Provide the [X, Y] coordinate of the cell's center where the given text is located.  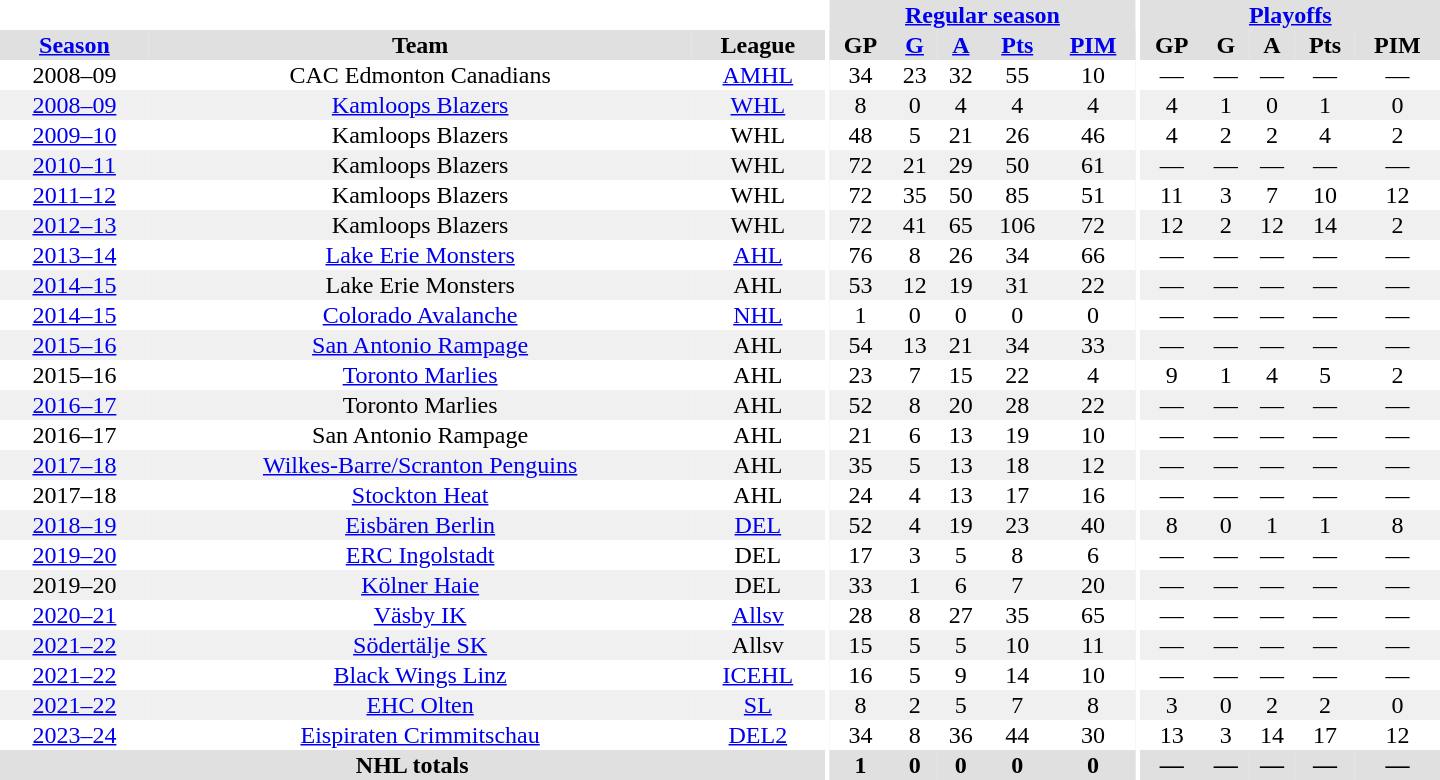
46 [1094, 135]
66 [1094, 255]
CAC Edmonton Canadians [420, 75]
2010–11 [74, 165]
31 [1018, 285]
54 [860, 345]
24 [860, 495]
Stockton Heat [420, 495]
29 [961, 165]
2020–21 [74, 615]
61 [1094, 165]
ICEHL [758, 675]
2013–14 [74, 255]
NHL [758, 315]
18 [1018, 465]
51 [1094, 195]
Black Wings Linz [420, 675]
Regular season [982, 15]
AMHL [758, 75]
Väsby IK [420, 615]
DEL2 [758, 735]
106 [1018, 225]
ERC Ingolstadt [420, 555]
Eisbären Berlin [420, 525]
SL [758, 705]
27 [961, 615]
Season [74, 45]
2023–24 [74, 735]
2009–10 [74, 135]
32 [961, 75]
53 [860, 285]
55 [1018, 75]
36 [961, 735]
48 [860, 135]
EHC Olten [420, 705]
76 [860, 255]
2011–12 [74, 195]
Eispiraten Crimmitschau [420, 735]
League [758, 45]
30 [1094, 735]
Team [420, 45]
85 [1018, 195]
Kölner Haie [420, 585]
Colorado Avalanche [420, 315]
Playoffs [1290, 15]
44 [1018, 735]
41 [915, 225]
Wilkes-Barre/Scranton Penguins [420, 465]
40 [1094, 525]
Södertälje SK [420, 645]
NHL totals [412, 765]
2018–19 [74, 525]
2012–13 [74, 225]
